Search for the cell housing the specified text and yield its [X, Y] center coordinate. 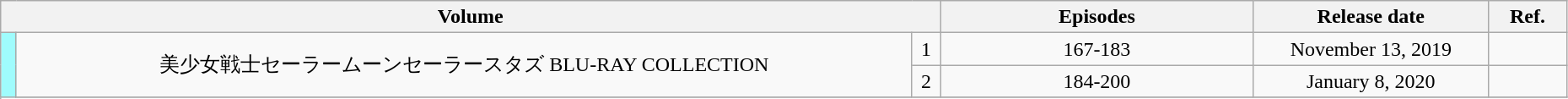
Release date [1371, 17]
1 [926, 49]
美少女戦士セーラームーンセーラースタズ BLU-RAY COLLECTION [464, 65]
2 [926, 81]
November 13, 2019 [1371, 49]
Ref. [1528, 17]
184-200 [1097, 81]
Episodes [1097, 17]
167-183 [1097, 49]
January 8, 2020 [1371, 81]
Volume [471, 17]
